Find where the given text appears and provide that cell's center as [x, y] coordinate. 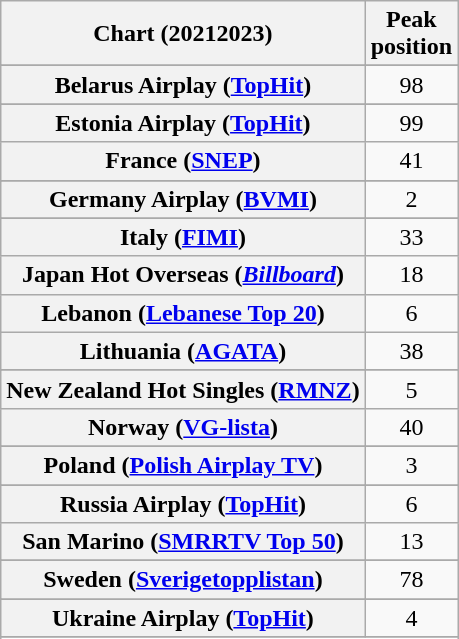
38 [411, 351]
Estonia Airplay (TopHit) [183, 123]
New Zealand Hot Singles (RMNZ) [183, 389]
4 [411, 618]
Ukraine Airplay (TopHit) [183, 618]
Norway (VG-lista) [183, 427]
99 [411, 123]
Russia Airplay (TopHit) [183, 503]
Peakposition [411, 34]
2 [411, 199]
Poland (Polish Airplay TV) [183, 465]
Japan Hot Overseas (Billboard) [183, 275]
5 [411, 389]
40 [411, 427]
Germany Airplay (BVMI) [183, 199]
3 [411, 465]
33 [411, 237]
Lebanon (Lebanese Top 20) [183, 313]
78 [411, 580]
Sweden (Sverigetopplistan) [183, 580]
Chart (20212023) [183, 34]
France (SNEP) [183, 161]
Italy (FIMI) [183, 237]
41 [411, 161]
Belarus Airplay (TopHit) [183, 85]
18 [411, 275]
Lithuania (AGATA) [183, 351]
98 [411, 85]
San Marino (SMRRTV Top 50) [183, 542]
13 [411, 542]
